From the cell containing the given text, extract its center point as [X, Y] coordinate. 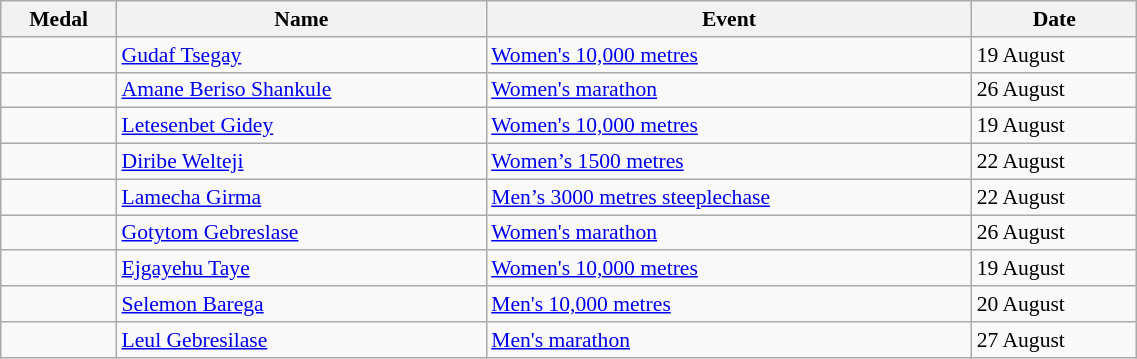
Men's marathon [728, 340]
Selemon Barega [302, 304]
Amane Beriso Shankule [302, 90]
Women’s 1500 metres [728, 162]
Medal [59, 19]
Letesenbet Gidey [302, 126]
Men's 10,000 metres [728, 304]
27 August [1054, 340]
Gudaf Tsegay [302, 55]
20 August [1054, 304]
Leul Gebresilase [302, 340]
Name [302, 19]
Diribe Welteji [302, 162]
Men’s 3000 metres steeplechase [728, 197]
Gotytom Gebreslase [302, 233]
Event [728, 19]
Ejgayehu Taye [302, 269]
Date [1054, 19]
Lamecha Girma [302, 197]
